Capture the cell that displays the provided text and extract its [x, y] central coordinate. 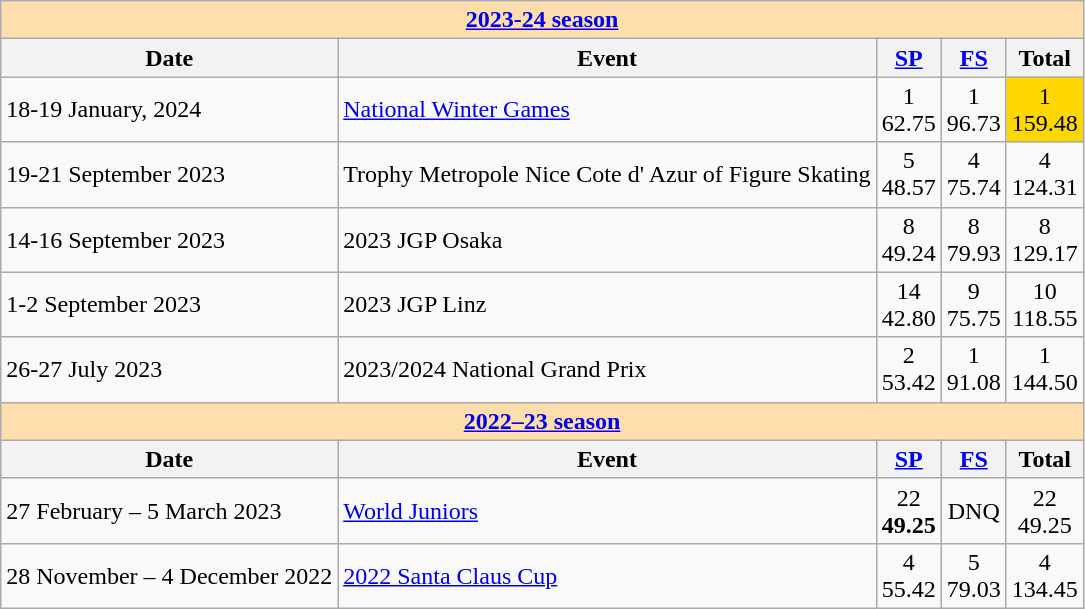
1144.50 [1044, 370]
849.24 [908, 240]
19-21 September 2023 [170, 174]
8129.17 [1044, 240]
4 55.42 [908, 576]
28 November – 4 December 2022 [170, 576]
National Winter Games [607, 110]
879.93 [974, 240]
975.75 [974, 304]
4124.31 [1044, 174]
DNQ [974, 510]
World Juniors [607, 510]
14-16 September 2023 [170, 240]
27 February – 5 March 2023 [170, 510]
2023 JGP Osaka [607, 240]
2023 JGP Linz [607, 304]
10118.55 [1044, 304]
191.08 [974, 370]
475.74 [974, 174]
2023/2024 National Grand Prix [607, 370]
1442.80 [908, 304]
2023-24 season [542, 20]
1 96.73 [974, 110]
548.57 [908, 174]
4 134.45 [1044, 576]
5 79.03 [974, 576]
253.42 [908, 370]
2022–23 season [542, 421]
1 159.48 [1044, 110]
26-27 July 2023 [170, 370]
1 62.75 [908, 110]
2022 Santa Claus Cup [607, 576]
Trophy Metropole Nice Cote d' Azur of Figure Skating [607, 174]
18-19 January, 2024 [170, 110]
1-2 September 2023 [170, 304]
